Extract the (X, Y) coordinate from the center of the cell holding the provided text.  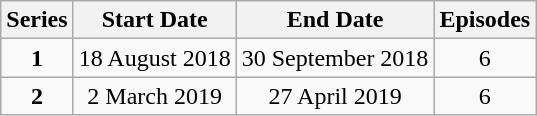
End Date (335, 20)
30 September 2018 (335, 58)
18 August 2018 (154, 58)
1 (37, 58)
2 (37, 96)
2 March 2019 (154, 96)
27 April 2019 (335, 96)
Start Date (154, 20)
Series (37, 20)
Episodes (485, 20)
